Determine the [X, Y] coordinate at the center of the cell enclosing the given text.  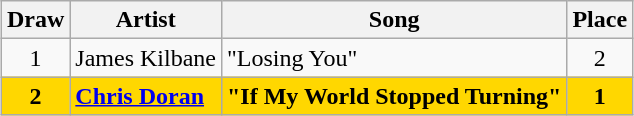
Song [394, 20]
"Losing You" [394, 58]
James Kilbane [146, 58]
Artist [146, 20]
Draw [35, 20]
Place [600, 20]
Chris Doran [146, 96]
"If My World Stopped Turning" [394, 96]
